Return [x, y] of the center of cell containing provided text 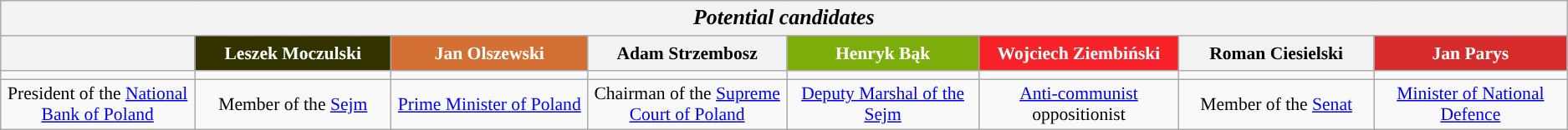
Jan Olszewski [490, 53]
Prime Minister of Poland [490, 105]
Leszek Moczulski [293, 53]
Potential candidates [784, 18]
Minister of National Defence [1470, 105]
President of the National Bank of Poland [98, 105]
Roman Ciesielski [1276, 53]
Deputy Marshal of the Sejm [883, 105]
Wojciech Ziembiński [1079, 53]
Adam Strzembosz [687, 53]
Anti-communist oppositionist [1079, 105]
Jan Parys [1470, 53]
Member of the Senat [1276, 105]
Chairman of the Supreme Court of Poland [687, 105]
Henryk Bąk [883, 53]
Member of the Sejm [293, 105]
